Return the [x, y] coordinate for the center point of the cell that contains the specified text.  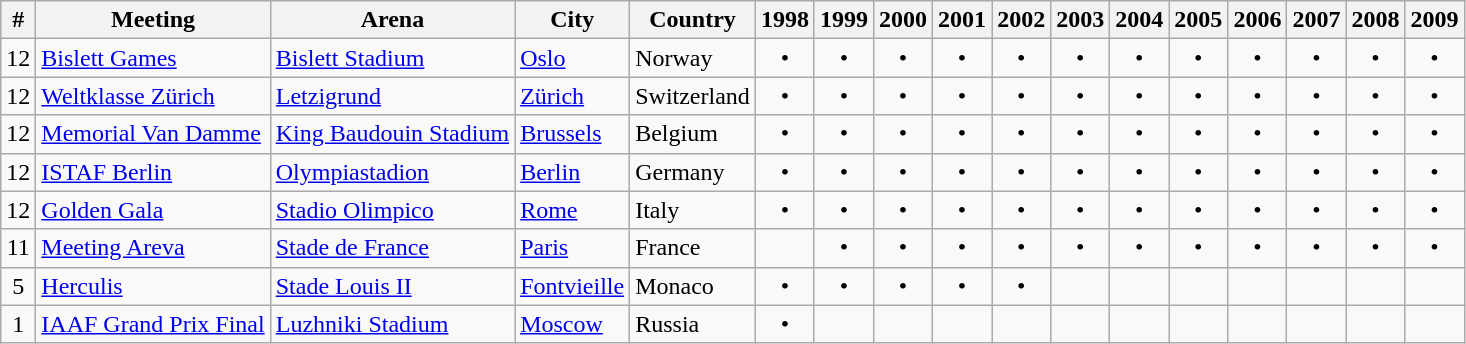
2001 [962, 20]
2002 [1022, 20]
Memorial Van Damme [153, 134]
IAAF Grand Prix Final [153, 324]
Germany [693, 172]
2007 [1316, 20]
France [693, 248]
Fontvieille [572, 286]
# [18, 20]
2004 [1140, 20]
2003 [1080, 20]
Moscow [572, 324]
Country [693, 20]
2005 [1198, 20]
1999 [844, 20]
2006 [1258, 20]
Stadio Olimpico [392, 210]
1 [18, 324]
Russia [693, 324]
Bislett Games [153, 58]
Switzerland [693, 96]
Oslo [572, 58]
Arena [392, 20]
Meeting Areva [153, 248]
5 [18, 286]
Stade de France [392, 248]
Rome [572, 210]
Brussels [572, 134]
City [572, 20]
2009 [1434, 20]
Italy [693, 210]
2000 [902, 20]
Meeting [153, 20]
Berlin [572, 172]
ISTAF Berlin [153, 172]
Weltklasse Zürich [153, 96]
Luzhniki Stadium [392, 324]
Bislett Stadium [392, 58]
1998 [784, 20]
11 [18, 248]
Letzigrund [392, 96]
2008 [1376, 20]
King Baudouin Stadium [392, 134]
Monaco [693, 286]
Stade Louis II [392, 286]
Belgium [693, 134]
Paris [572, 248]
Golden Gala [153, 210]
Olympiastadion [392, 172]
Zürich [572, 96]
Norway [693, 58]
Herculis [153, 286]
